Extract the [x, y] coordinate from the center of the cell holding the provided text.  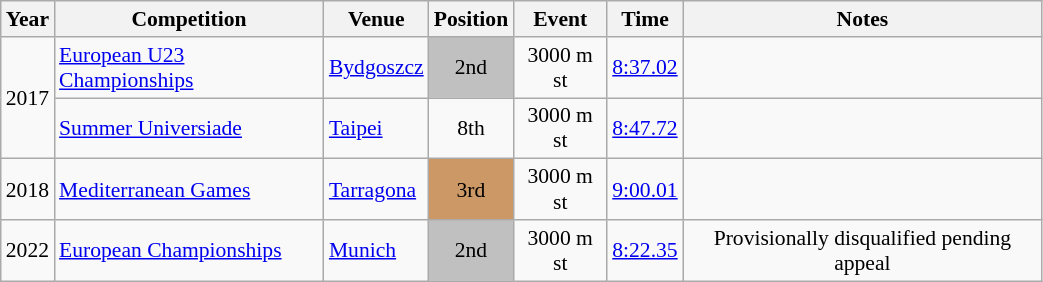
Position [471, 19]
Provisionally disqualified pending appeal [862, 250]
Mediterranean Games [189, 190]
European Championships [189, 250]
8:47.72 [644, 128]
Time [644, 19]
Bydgoszcz [376, 68]
Venue [376, 19]
8th [471, 128]
2018 [28, 190]
8:37.02 [644, 68]
Tarragona [376, 190]
Event [560, 19]
2022 [28, 250]
Competition [189, 19]
European U23 Championships [189, 68]
Summer Universiade [189, 128]
9:00.01 [644, 190]
3rd [471, 190]
2017 [28, 98]
Taipei [376, 128]
8:22.35 [644, 250]
Munich [376, 250]
Notes [862, 19]
Year [28, 19]
